Pinpoint the cell where the given text exists, returning its [X, Y] midpoint coordinate. 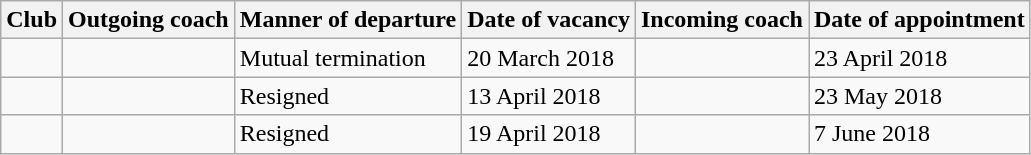
13 April 2018 [549, 96]
19 April 2018 [549, 134]
23 May 2018 [919, 96]
23 April 2018 [919, 58]
Incoming coach [722, 20]
Manner of departure [348, 20]
Date of appointment [919, 20]
Date of vacancy [549, 20]
Mutual termination [348, 58]
20 March 2018 [549, 58]
Outgoing coach [149, 20]
Club [32, 20]
7 June 2018 [919, 134]
